From the cell containing the given text, extract its center point as (x, y) coordinate. 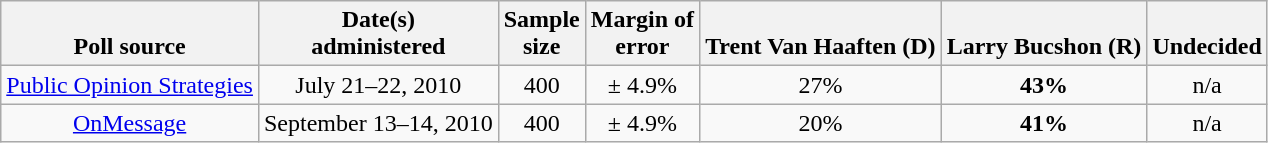
27% (821, 85)
Margin oferror (642, 34)
Samplesize (542, 34)
Trent Van Haaften (D) (821, 34)
Date(s) administered (378, 34)
Undecided (1207, 34)
43% (1044, 85)
20% (821, 123)
Poll source (130, 34)
Public Opinion Strategies (130, 85)
Larry Bucshon (R) (1044, 34)
July 21–22, 2010 (378, 85)
41% (1044, 123)
September 13–14, 2010 (378, 123)
OnMessage (130, 123)
